Output the (X, Y) coordinate of the center of the cell containing the given text.  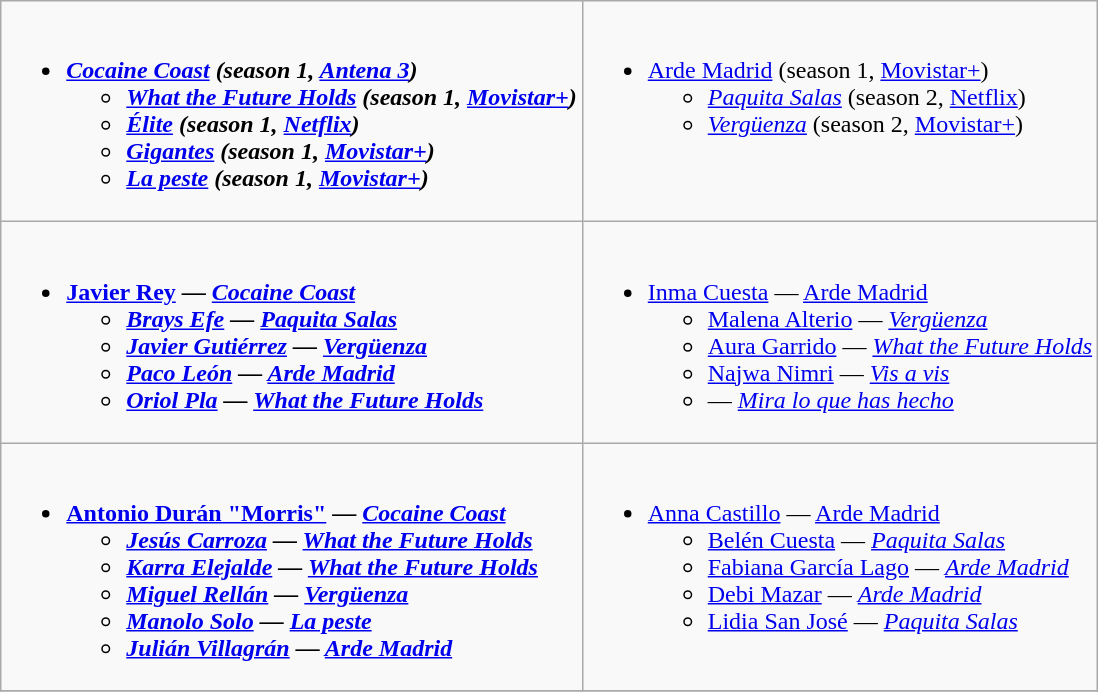
Anna Castillo — Arde MadridBelén Cuesta — Paquita SalasFabiana García Lago — Arde MadridDebi Mazar — Arde MadridLidia San José — Paquita Salas (840, 567)
Arde Madrid (season 1, Movistar+)Paquita Salas (season 2, Netflix)Vergüenza (season 2, Movistar+) (840, 112)
Javier Rey — Cocaine CoastBrays Efe — Paquita SalasJavier Gutiérrez — VergüenzaPaco León — Arde MadridOriol Pla — What the Future Holds (292, 332)
Inma Cuesta — Arde MadridMalena Alterio — VergüenzaAura Garrido — What the Future HoldsNajwa Nimri — Vis a vis — Mira lo que has hecho (840, 332)
